For the text-containing cell, return its midpoint in (X, Y) coordinate format. 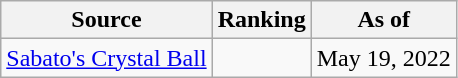
Source (106, 20)
May 19, 2022 (384, 58)
Sabato's Crystal Ball (106, 58)
As of (384, 20)
Ranking (262, 20)
